Return the (x, y) coordinate for the center point of the cell that contains the specified text.  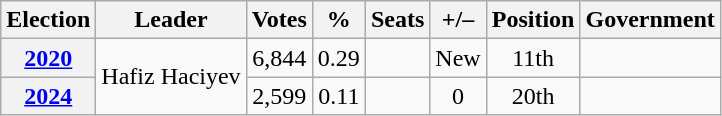
11th (533, 58)
+/– (458, 20)
% (338, 20)
Votes (279, 20)
0.11 (338, 96)
2,599 (279, 96)
Position (533, 20)
Hafiz Haciyev (171, 77)
Leader (171, 20)
2024 (48, 96)
Election (48, 20)
Government (650, 20)
2020 (48, 58)
6,844 (279, 58)
Seats (397, 20)
New (458, 58)
20th (533, 96)
0 (458, 96)
0.29 (338, 58)
